Locate the cell with the specified text and output its (x, y) center coordinate. 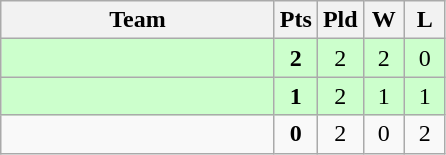
W (384, 20)
Pts (296, 20)
Pld (340, 20)
L (424, 20)
Team (138, 20)
